From the cell containing the given text, extract its center point as (x, y) coordinate. 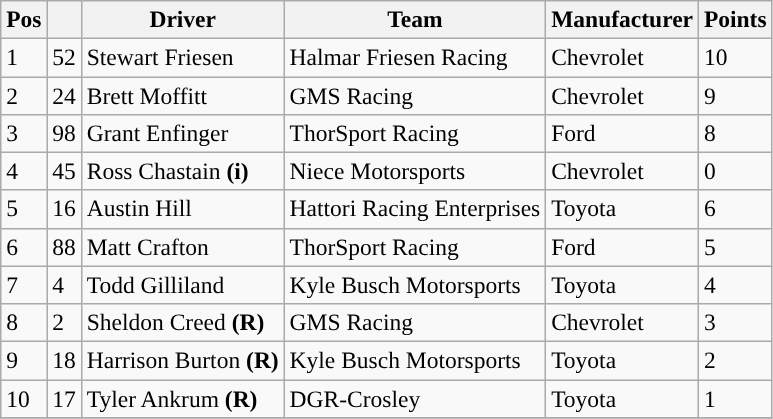
Harrison Burton (R) (182, 360)
Brett Moffitt (182, 95)
Driver (182, 19)
Stewart Friesen (182, 57)
0 (735, 171)
Sheldon Creed (R) (182, 322)
Hattori Racing Enterprises (415, 209)
88 (64, 247)
Todd Gilliland (182, 285)
Halmar Friesen Racing (415, 57)
45 (64, 171)
24 (64, 95)
DGR-Crosley (415, 398)
Team (415, 19)
Grant Enfinger (182, 133)
98 (64, 133)
Niece Motorsports (415, 171)
Ross Chastain (i) (182, 171)
Points (735, 19)
52 (64, 57)
Tyler Ankrum (R) (182, 398)
17 (64, 398)
Manufacturer (622, 19)
7 (24, 285)
18 (64, 360)
Pos (24, 19)
16 (64, 209)
Matt Crafton (182, 247)
Austin Hill (182, 209)
